Search for the cell housing the specified text and yield its [x, y] center coordinate. 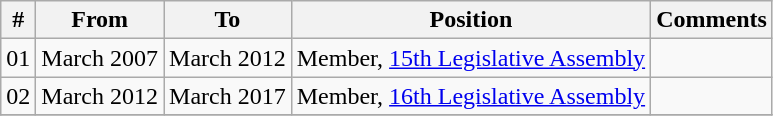
March 2007 [100, 58]
Comments [712, 20]
From [100, 20]
# [18, 20]
To [228, 20]
Member, 15th Legislative Assembly [470, 58]
02 [18, 96]
01 [18, 58]
Position [470, 20]
Member, 16th Legislative Assembly [470, 96]
March 2017 [228, 96]
